Search for the cell housing the specified text and yield its (X, Y) center coordinate. 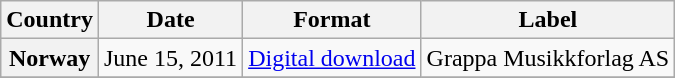
June 15, 2011 (170, 58)
Country (50, 20)
Date (170, 20)
Grappa Musikkforlag AS (548, 58)
Digital download (332, 58)
Norway (50, 58)
Label (548, 20)
Format (332, 20)
